Pinpoint the cell where the given text exists, returning its [X, Y] midpoint coordinate. 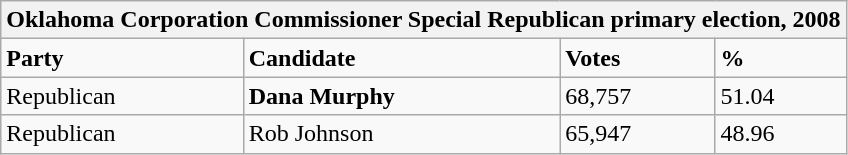
% [780, 58]
51.04 [780, 96]
Party [122, 58]
Oklahoma Corporation Commissioner Special Republican primary election, 2008 [424, 20]
48.96 [780, 134]
Candidate [401, 58]
Rob Johnson [401, 134]
68,757 [638, 96]
Votes [638, 58]
65,947 [638, 134]
Dana Murphy [401, 96]
